Return the (x, y) coordinate for the center point of the cell that contains the specified text.  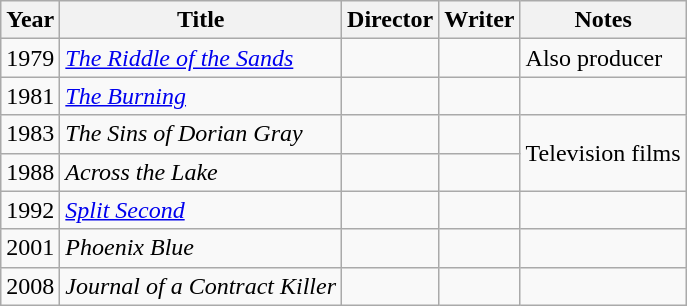
Split Second (201, 210)
Across the Lake (201, 172)
Director (390, 20)
1992 (30, 210)
2008 (30, 286)
Also producer (603, 58)
Notes (603, 20)
Television films (603, 153)
Title (201, 20)
The Sins of Dorian Gray (201, 134)
1981 (30, 96)
1983 (30, 134)
The Riddle of the Sands (201, 58)
Journal of a Contract Killer (201, 286)
Writer (480, 20)
Year (30, 20)
1979 (30, 58)
2001 (30, 248)
1988 (30, 172)
Phoenix Blue (201, 248)
The Burning (201, 96)
